Output the [X, Y] coordinate of the center of the cell containing the given text.  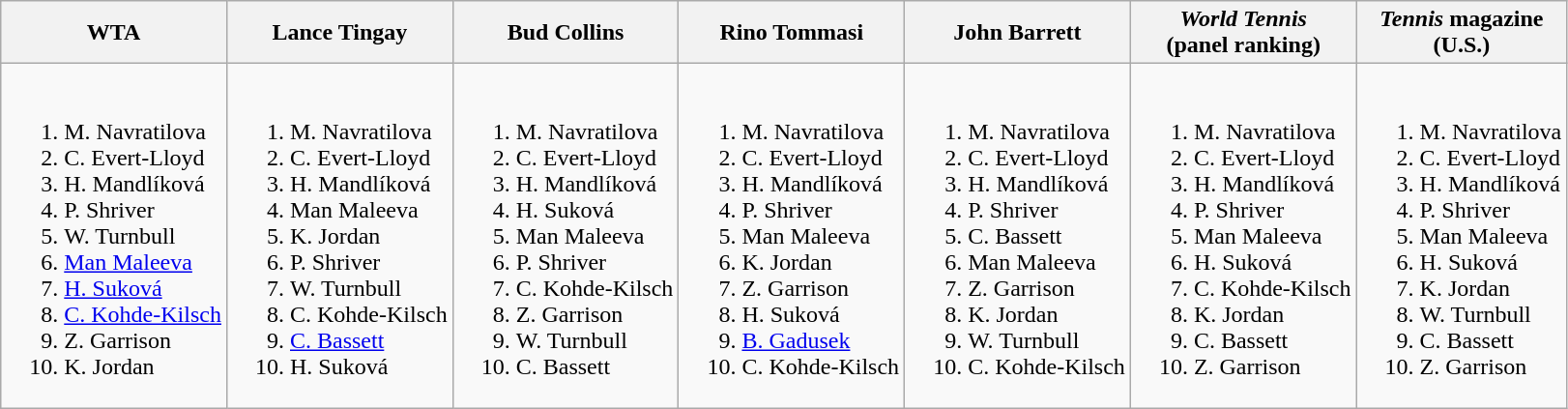
M. Navratilova C. Evert-Lloyd H. Mandlíková P. Shriver Man Maleeva H. Suková K. Jordan W. Turnbull C. Bassett Z. Garrison [1462, 236]
Lance Tingay [339, 33]
Bud Collins [566, 33]
World Tennis(panel ranking) [1243, 33]
Tennis magazine(U.S.) [1462, 33]
M. Navratilova C. Evert-Lloyd H. Mandlíková H. Suková Man Maleeva P. Shriver C. Kohde-Kilsch Z. Garrison W. Turnbull C. Bassett [566, 236]
M. Navratilova C. Evert-Lloyd H. Mandlíková Man Maleeva K. Jordan P. Shriver W. Turnbull C. Kohde-Kilsch C. Bassett H. Suková [339, 236]
Rino Tommasi [792, 33]
M. Navratilova C. Evert-Lloyd H. Mandlíková P. Shriver C. Bassett Man Maleeva Z. Garrison K. Jordan W. Turnbull C. Kohde-Kilsch [1018, 236]
John Barrett [1018, 33]
M. Navratilova C. Evert-Lloyd H. Mandlíková P. Shriver W. Turnbull Man Maleeva H. Suková C. Kohde-Kilsch Z. Garrison K. Jordan [114, 236]
M. Navratilova C. Evert-Lloyd H. Mandlíková P. Shriver Man Maleeva H. Suková C. Kohde-Kilsch K. Jordan C. Bassett Z. Garrison [1243, 236]
WTA [114, 33]
M. Navratilova C. Evert-Lloyd H. Mandlíková P. Shriver Man Maleeva K. Jordan Z. Garrison H. Suková B. Gadusek C. Kohde-Kilsch [792, 236]
